Locate the cell with the specified text and output its (X, Y) center coordinate. 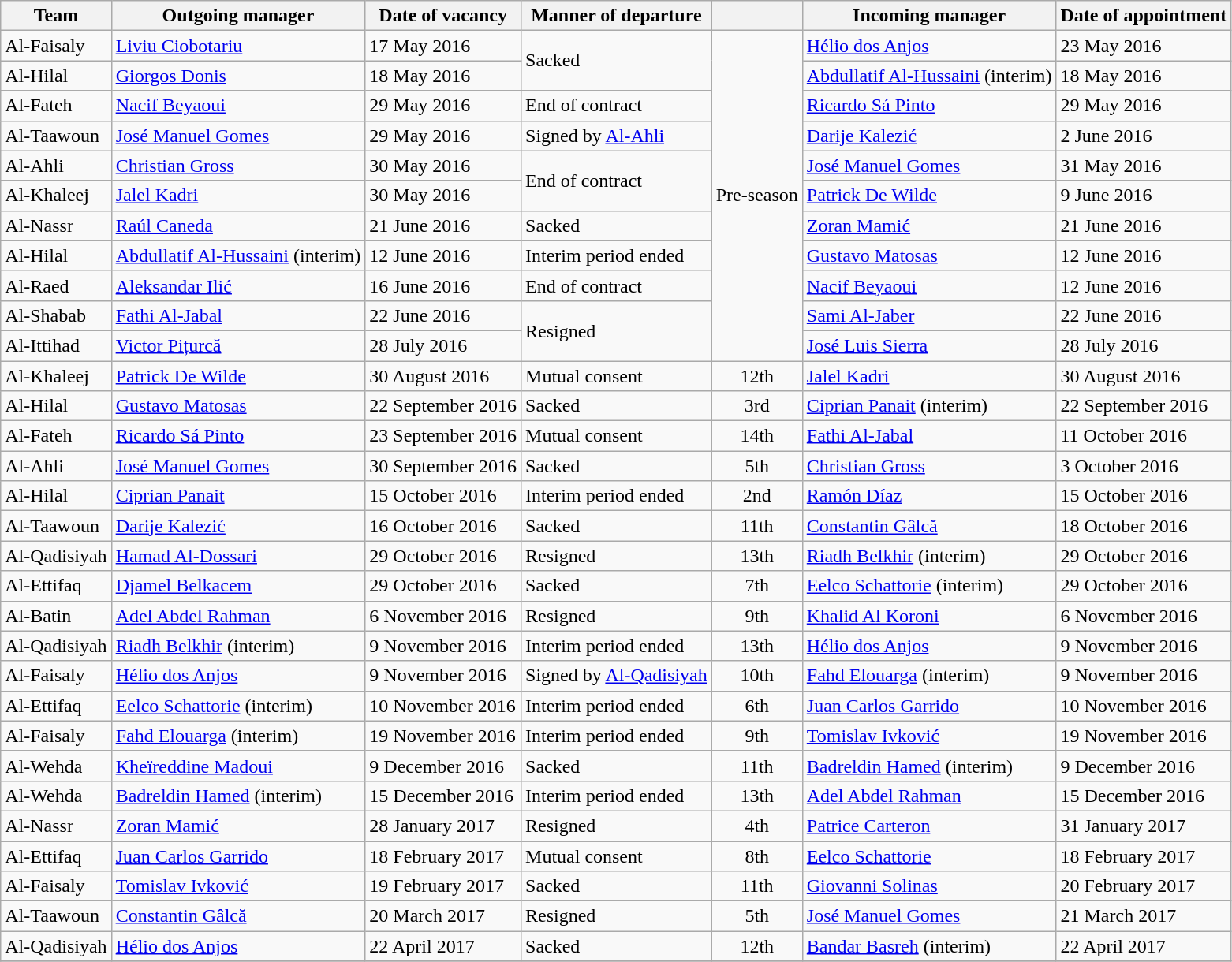
Giorgos Donis (238, 76)
Pre-season (757, 196)
20 March 2017 (443, 916)
Signed by Al-Ahli (617, 136)
Al-Ittihad (56, 345)
7th (757, 586)
Patrice Carteron (929, 826)
31 May 2016 (1144, 166)
17 May 2016 (443, 46)
4th (757, 826)
23 May 2016 (1144, 46)
8th (757, 856)
Date of vacancy (443, 16)
Al-Batin (56, 616)
Manner of departure (617, 16)
Giovanni Solinas (929, 886)
Djamel Belkacem (238, 586)
Sami Al-Jaber (929, 315)
Team (56, 16)
Incoming manager (929, 16)
11 October 2016 (1144, 436)
3 October 2016 (1144, 466)
16 June 2016 (443, 285)
2nd (757, 496)
Date of appointment (1144, 16)
Ramón Díaz (929, 496)
20 February 2017 (1144, 886)
Khalid Al Koroni (929, 616)
Eelco Schattorie (929, 856)
José Luis Sierra (929, 345)
21 March 2017 (1144, 916)
Bandar Basreh (interim) (929, 946)
30 September 2016 (443, 466)
Ciprian Panait (interim) (929, 406)
3rd (757, 406)
23 September 2016 (443, 436)
Aleksandar Ilić (238, 285)
Al-Raed (56, 285)
2 June 2016 (1144, 136)
Liviu Ciobotariu (238, 46)
19 February 2017 (443, 886)
28 January 2017 (443, 826)
Raúl Caneda (238, 226)
9 June 2016 (1144, 196)
14th (757, 436)
Hamad Al-Dossari (238, 556)
Signed by Al-Qadisiyah (617, 676)
10th (757, 676)
Outgoing manager (238, 16)
16 October 2016 (443, 526)
Al-Shabab (56, 315)
Victor Pițurcă (238, 345)
31 January 2017 (1144, 826)
6th (757, 706)
Ciprian Panait (238, 496)
Kheïreddine Madoui (238, 766)
18 October 2016 (1144, 526)
